From the cell containing the given text, extract its center point as (X, Y) coordinate. 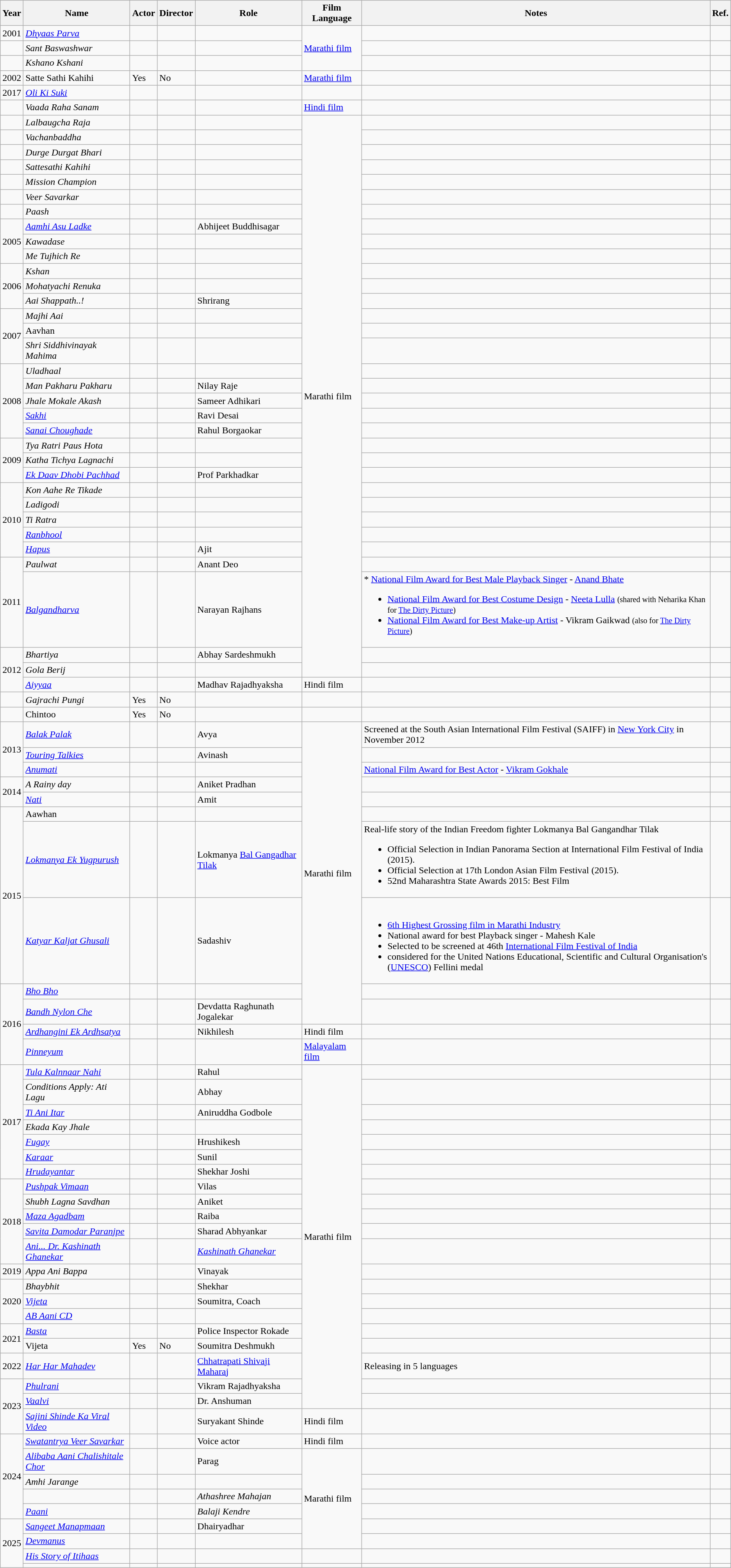
Vikram Rajadhyaksha (248, 1386)
2022 (12, 1366)
National Film Award for Best Actor - Vikram Gokhale (536, 770)
2021 (12, 1338)
2011 (12, 602)
Sangeet Manapmaan (77, 1526)
2002 (12, 78)
Alibaba Aani Chalishitale Chor (77, 1461)
Anumati (77, 770)
Devmanus (77, 1541)
Conditions Apply: Ati Lagu (77, 1092)
2016 (12, 1024)
Notes (536, 13)
Vilas (248, 1187)
Role (248, 13)
Ref. (720, 13)
Paulwat (77, 564)
Anant Deo (248, 564)
Avinash (248, 754)
2015 (12, 896)
2024 (12, 1476)
Basta (77, 1331)
Releasing in 5 languages (536, 1366)
Ravi Desai (248, 415)
2010 (12, 520)
Film Language (332, 13)
Aavhan (77, 331)
Vachanbaddha (77, 137)
Touring Talkies (77, 754)
Nikhilesh (248, 1032)
Me Tujhich Re (77, 256)
Shrirang (248, 301)
Bho Bho (77, 991)
Sharad Abhyankar (248, 1231)
Malayalam film (332, 1052)
Screened at the South Asian International Film Festival (SAIFF) in New York City in November 2012 (536, 735)
Abhijeet Buddhisagar (248, 227)
Pinneyum (77, 1052)
Bhaybhit (77, 1286)
Maza Agadbam (77, 1216)
Man Pakharu Pakharu (77, 386)
Soumitra, Coach (248, 1301)
2007 (12, 336)
Raiba (248, 1216)
Pushpak Vimaan (77, 1187)
Shri Siddhivinayak Mahima (77, 351)
Bandh Nylon Che (77, 1011)
Aiyyaa (77, 685)
Balaji Kendre (248, 1511)
Lokmanya Bal Gangadhar Tilak (248, 860)
2018 (12, 1221)
Veer Savarkar (77, 197)
Mohatyachi Renuka (77, 286)
Kon Aahe Re Tikade (77, 490)
Lokmanya Ek Yugpurush (77, 860)
Hrushikesh (248, 1142)
Kawadase (77, 241)
Vaada Raha Sanam (77, 107)
2014 (12, 792)
Ekada Kay Jhale (77, 1127)
Chintoo (77, 714)
Dr. Anshuman (248, 1401)
Mission Champion (77, 182)
Ti Ani Itar (77, 1112)
Ani... Dr. Kashinath Ghanekar (77, 1251)
Ardhangini Ek Ardhsatya (77, 1032)
AB Aani CD (77, 1316)
Sajini Shinde Ka Viral Video (77, 1421)
Aniruddha Godbole (248, 1112)
Director (177, 13)
Shekhar Joshi (248, 1172)
Sameer Adhikari (248, 400)
Swatantrya Veer Savarkar (77, 1441)
Vinayak (248, 1271)
Abhay (248, 1092)
2009 (12, 460)
2025 (12, 1543)
Gajrachi Pungi (77, 699)
His Story of Itihaas (77, 1556)
Narayan Rajhans (248, 610)
Ti Ratra (77, 520)
Ladigodi (77, 505)
Athashree Mahajan (248, 1496)
Sadashiv (248, 941)
Aamhi Asu Ladke (77, 227)
Ek Daav Dhobi Pachhad (77, 475)
Voice actor (248, 1441)
Amhi Jarange (77, 1482)
Paani (77, 1511)
Aniket (248, 1201)
Tya Ratri Paus Hota (77, 445)
Amit (248, 799)
Shubh Lagna Savdhan (77, 1201)
Durge Durgat Bhari (77, 152)
Balak Palak (77, 735)
Majhi Aai (77, 316)
Katyar Kaljat Ghusali (77, 941)
Har Har Mahadev (77, 1366)
Karaar (77, 1157)
Kshan (77, 271)
Abhay Sardeshmukh (248, 655)
Hapus (77, 549)
2023 (12, 1406)
Lalbaugcha Raja (77, 122)
Sattesathi Kahihi (77, 167)
Kshano Kshani (77, 63)
2005 (12, 241)
2001 (12, 33)
Uladhaal (77, 371)
Rahul Borgaokar (248, 430)
Sant Baswashwar (77, 48)
Suryakant Shinde (248, 1421)
2008 (12, 400)
Parag (248, 1461)
Rahul (248, 1072)
Ranbhool (77, 535)
Ajit (248, 549)
Madhav Rajadhyaksha (248, 685)
Kashinath Ghanekar (248, 1251)
Phulrani (77, 1386)
A Rainy day (77, 785)
Nati (77, 799)
2019 (12, 1271)
Vaalvi (77, 1401)
Savita Damodar Paranjpe (77, 1231)
Bhartiya (77, 655)
Police Inspector Rokade (248, 1331)
Balgandharva (77, 610)
Sakhi (77, 415)
Aniket Pradhan (248, 785)
Aai Shappath..! (77, 301)
Devdatta Raghunath Jogalekar (248, 1011)
Jhale Mokale Akash (77, 400)
Paash (77, 212)
Oli Ki Suki (77, 93)
Soumitra Deshmukh (248, 1346)
Satte Sathi Kahihi (77, 78)
Fugay (77, 1142)
Shekhar (248, 1286)
Appa Ani Bappa (77, 1271)
Katha Tichya Lagnachi (77, 460)
Prof Parkhadkar (248, 475)
Actor (144, 13)
Gola Berij (77, 670)
2013 (12, 749)
Sunil (248, 1157)
2012 (12, 670)
Hrudayantar (77, 1172)
Name (77, 13)
2020 (12, 1301)
Dhyaas Parva (77, 33)
Sanai Choughade (77, 430)
Dhairyadhar (248, 1526)
Chhatrapati Shivaji Maharaj (248, 1366)
Year (12, 13)
Tula Kalnnaar Nahi (77, 1072)
Avya (248, 735)
2006 (12, 286)
Nilay Raje (248, 386)
Aawhan (77, 814)
